Capture the cell that displays the provided text and extract its (X, Y) central coordinate. 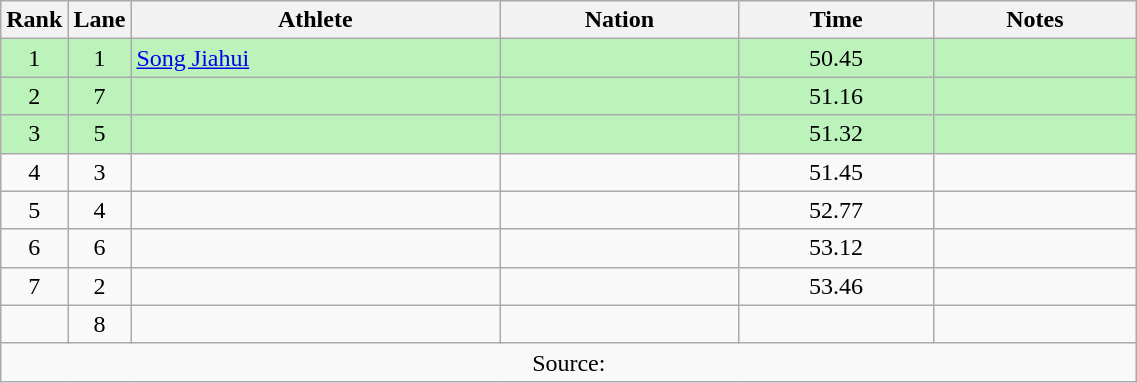
Lane (100, 20)
Nation (620, 20)
51.32 (836, 134)
8 (100, 324)
51.45 (836, 172)
Notes (1035, 20)
Athlete (316, 20)
Time (836, 20)
52.77 (836, 210)
53.12 (836, 248)
51.16 (836, 96)
53.46 (836, 286)
Rank (34, 20)
Song Jiahui (316, 58)
Source: (569, 362)
50.45 (836, 58)
